Capture the cell that displays the provided text and extract its [X, Y] central coordinate. 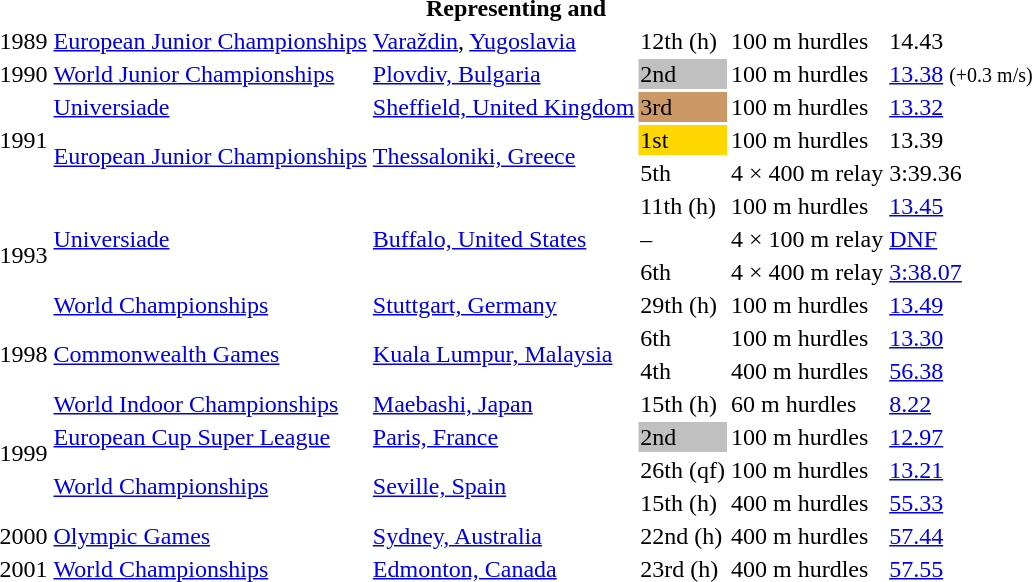
Stuttgart, Germany [504, 305]
22nd (h) [683, 536]
– [683, 239]
Paris, France [504, 437]
Thessaloniki, Greece [504, 156]
Seville, Spain [504, 486]
5th [683, 173]
Plovdiv, Bulgaria [504, 74]
Sheffield, United Kingdom [504, 107]
1st [683, 140]
4 × 100 m relay [808, 239]
26th (qf) [683, 470]
World Indoor Championships [210, 404]
12th (h) [683, 41]
Varaždin, Yugoslavia [504, 41]
Commonwealth Games [210, 354]
29th (h) [683, 305]
World Junior Championships [210, 74]
3rd [683, 107]
Olympic Games [210, 536]
Maebashi, Japan [504, 404]
60 m hurdles [808, 404]
4th [683, 371]
Sydney, Australia [504, 536]
11th (h) [683, 206]
Kuala Lumpur, Malaysia [504, 354]
European Cup Super League [210, 437]
Buffalo, United States [504, 239]
